Find where the given text appears and provide that cell's center as (x, y) coordinate. 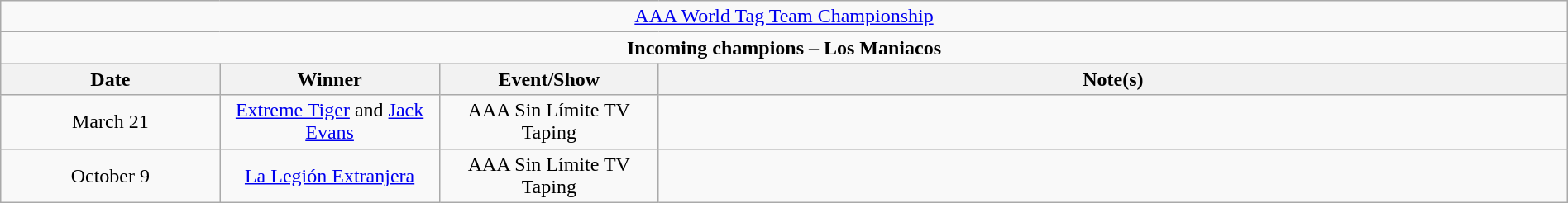
La Legión Extranjera (329, 175)
Date (111, 79)
Note(s) (1113, 79)
Extreme Tiger and Jack Evans (329, 122)
March 21 (111, 122)
October 9 (111, 175)
Winner (329, 79)
Incoming champions – Los Maniacos (784, 48)
Event/Show (549, 79)
AAA World Tag Team Championship (784, 17)
